Output the (x, y) coordinate of the center of the cell containing the given text.  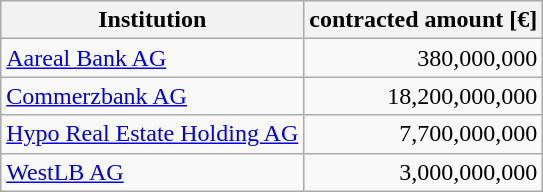
Aareal Bank AG (152, 58)
18,200,000,000 (424, 96)
contracted amount [€] (424, 20)
7,700,000,000 (424, 134)
Institution (152, 20)
Commerzbank AG (152, 96)
3,000,000,000 (424, 172)
WestLB AG (152, 172)
Hypo Real Estate Holding AG (152, 134)
380,000,000 (424, 58)
